Locate the cell with the specified text and output its [X, Y] center coordinate. 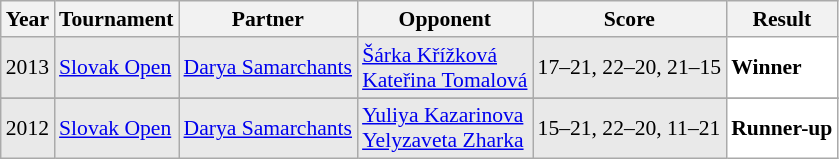
Šárka Křížková Kateřina Tomalová [444, 68]
17–21, 22–20, 21–15 [630, 68]
2012 [28, 128]
Score [630, 19]
Year [28, 19]
Winner [782, 68]
15–21, 22–20, 11–21 [630, 128]
Runner-up [782, 128]
2013 [28, 68]
Partner [268, 19]
Opponent [444, 19]
Yuliya Kazarinova Yelyzaveta Zharka [444, 128]
Tournament [116, 19]
Result [782, 19]
